Provide the [x, y] coordinate of the cell's center where the given text is located.  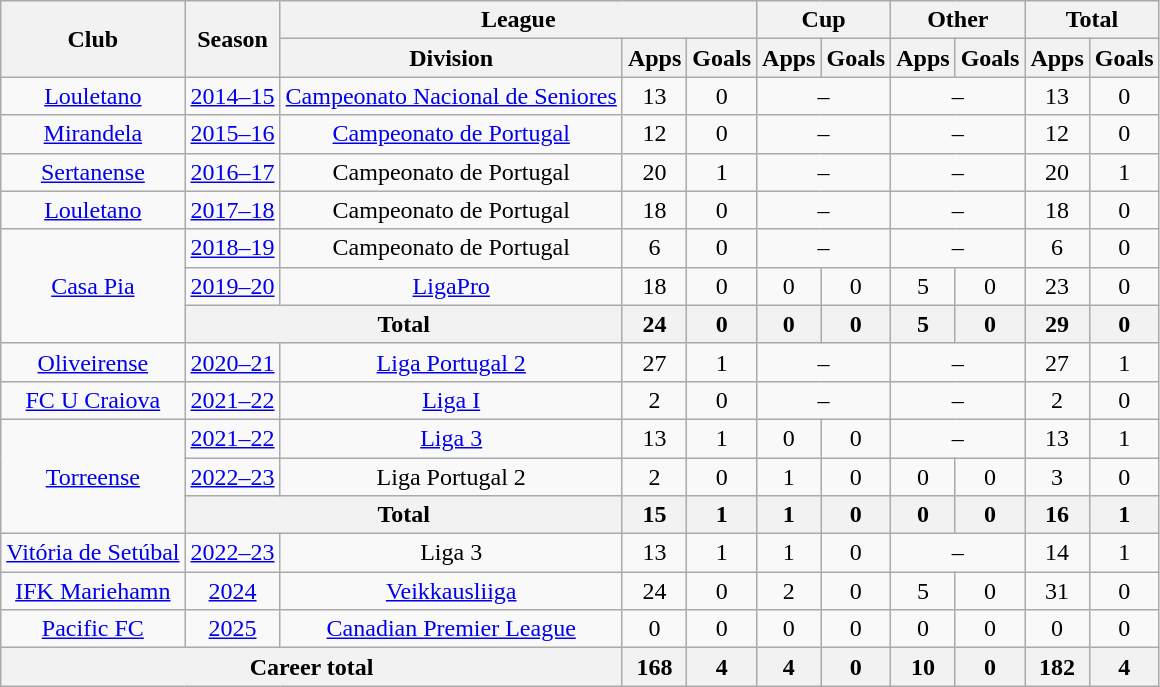
Casa Pia [93, 286]
Liga I [451, 400]
Canadian Premier League [451, 629]
2024 [232, 591]
Division [451, 58]
Oliveirense [93, 362]
168 [654, 667]
2017–18 [232, 210]
Career total [312, 667]
2014–15 [232, 96]
Vitória de Setúbal [93, 553]
IFK Mariehamn [93, 591]
Pacific FC [93, 629]
Cup [824, 20]
14 [1057, 553]
Season [232, 39]
182 [1057, 667]
2020–21 [232, 362]
Mirandela [93, 134]
31 [1057, 591]
10 [923, 667]
2019–20 [232, 286]
Campeonato Nacional de Seniores [451, 96]
2025 [232, 629]
29 [1057, 324]
Club [93, 39]
15 [654, 515]
2016–17 [232, 172]
3 [1057, 477]
Sertanense [93, 172]
Other [958, 20]
Veikkausliiga [451, 591]
2015–16 [232, 134]
League [518, 20]
FC U Craiova [93, 400]
16 [1057, 515]
2018–19 [232, 248]
Torreense [93, 476]
23 [1057, 286]
LigaPro [451, 286]
